Detect which cell encompasses the target text, then output its (X, Y) center coordinate. 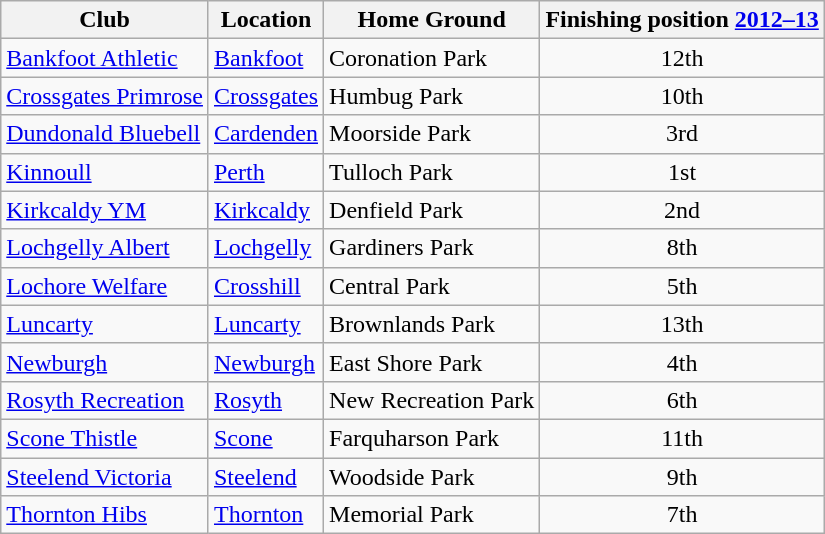
Scone Thistle (105, 438)
8th (682, 248)
Lochgelly (266, 248)
Bankfoot (266, 58)
Moorside Park (432, 134)
Club (105, 20)
Dundonald Bluebell (105, 134)
Lochgelly Albert (105, 248)
Farquharson Park (432, 438)
2nd (682, 210)
Steelend (266, 477)
Gardiners Park (432, 248)
Home Ground (432, 20)
Location (266, 20)
Crossgates (266, 96)
10th (682, 96)
Kirkcaldy (266, 210)
11th (682, 438)
Kirkcaldy YM (105, 210)
7th (682, 515)
East Shore Park (432, 362)
Crosshill (266, 286)
Perth (266, 172)
9th (682, 477)
Thornton (266, 515)
Humbug Park (432, 96)
Coronation Park (432, 58)
Brownlands Park (432, 324)
3rd (682, 134)
New Recreation Park (432, 400)
5th (682, 286)
Memorial Park (432, 515)
Central Park (432, 286)
6th (682, 400)
Cardenden (266, 134)
Bankfoot Athletic (105, 58)
Denfield Park (432, 210)
12th (682, 58)
1st (682, 172)
Lochore Welfare (105, 286)
Thornton Hibs (105, 515)
Tulloch Park (432, 172)
Woodside Park (432, 477)
Crossgates Primrose (105, 96)
4th (682, 362)
Scone (266, 438)
Rosyth Recreation (105, 400)
Rosyth (266, 400)
Steelend Victoria (105, 477)
Finishing position 2012–13 (682, 20)
Kinnoull (105, 172)
13th (682, 324)
